Determine the (x, y) coordinate at the center of the cell enclosing the given text.  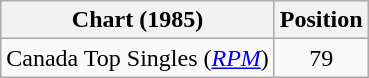
Canada Top Singles (RPM) (138, 58)
Chart (1985) (138, 20)
Position (321, 20)
79 (321, 58)
